Scan for the cell matching the given text and deliver its (X, Y) coordinate at center. 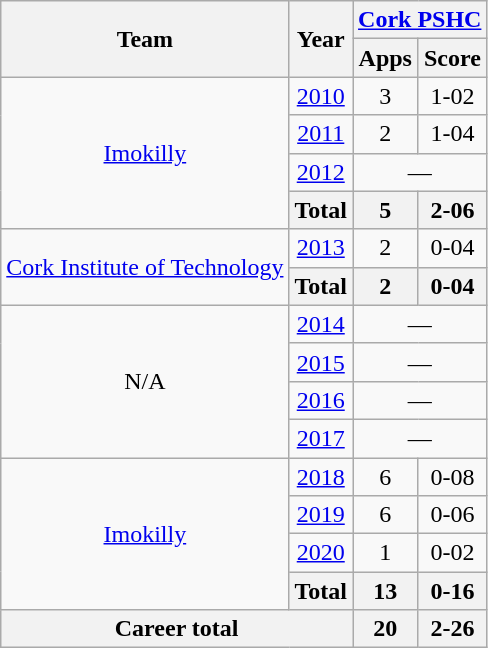
Team (145, 39)
5 (386, 210)
Cork PSHC (420, 20)
Apps (386, 58)
2020 (321, 553)
N/A (145, 381)
0-16 (452, 591)
2-26 (452, 629)
13 (386, 591)
2015 (321, 362)
0-06 (452, 515)
2013 (321, 248)
2012 (321, 172)
0-02 (452, 553)
2014 (321, 324)
Career total (177, 629)
2019 (321, 515)
2018 (321, 477)
2-06 (452, 210)
1-04 (452, 134)
Score (452, 58)
2017 (321, 438)
2011 (321, 134)
2016 (321, 400)
Year (321, 39)
3 (386, 96)
20 (386, 629)
Cork Institute of Technology (145, 267)
0-08 (452, 477)
1-02 (452, 96)
1 (386, 553)
2010 (321, 96)
